Return [X, Y] of the center of cell containing provided text 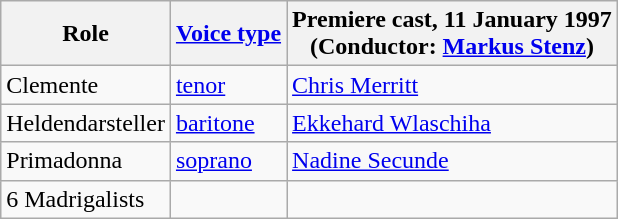
Ekkehard Wlaschiha [452, 123]
soprano [228, 161]
baritone [228, 123]
Chris Merritt [452, 85]
Clemente [86, 85]
Voice type [228, 34]
tenor [228, 85]
6 Madrigalists [86, 199]
Nadine Secunde [452, 161]
Primadonna [86, 161]
Heldendarsteller [86, 123]
Premiere cast, 11 January 1997(Conductor: Markus Stenz) [452, 34]
Role [86, 34]
